For the text-containing cell, return its midpoint in (X, Y) coordinate format. 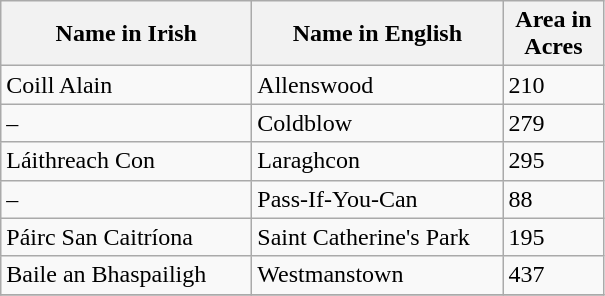
Pass-If-You-Can (378, 199)
Area in Acres (554, 34)
Allenswood (378, 85)
Saint Catherine's Park (378, 237)
295 (554, 161)
210 (554, 85)
Coill Alain (126, 85)
195 (554, 237)
Name in English (378, 34)
Páirc San Caitríona (126, 237)
Laraghcon (378, 161)
437 (554, 275)
88 (554, 199)
279 (554, 123)
Baile an Bhaspailigh (126, 275)
Coldblow (378, 123)
Láithreach Con (126, 161)
Westmanstown (378, 275)
Name in Irish (126, 34)
